Scan for the cell matching the given text and deliver its [X, Y] coordinate at center. 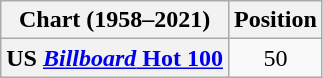
Position [276, 20]
50 [276, 58]
US Billboard Hot 100 [115, 58]
Chart (1958–2021) [115, 20]
